Search for the cell housing the specified text and yield its (X, Y) center coordinate. 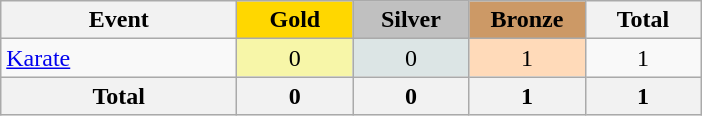
Gold (295, 20)
Silver (411, 20)
Karate (119, 58)
Event (119, 20)
Bronze (527, 20)
